Search for the cell housing the specified text and yield its (x, y) center coordinate. 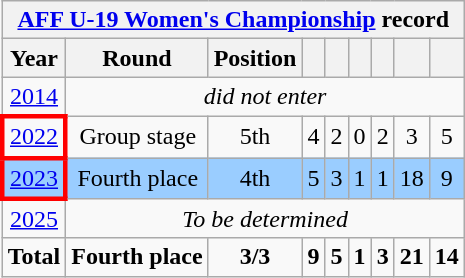
Position (255, 58)
Round (137, 58)
Year (34, 58)
2025 (34, 219)
5th (255, 136)
To be determined (266, 219)
2022 (34, 136)
AFF U-19 Women's Championship record (233, 20)
3/3 (255, 257)
14 (446, 257)
Total (34, 257)
2023 (34, 178)
Group stage (137, 136)
4th (255, 178)
4 (314, 136)
18 (412, 178)
did not enter (266, 97)
0 (360, 136)
2014 (34, 97)
21 (412, 257)
